Determine the [X, Y] coordinate at the center of the cell enclosing the given text.  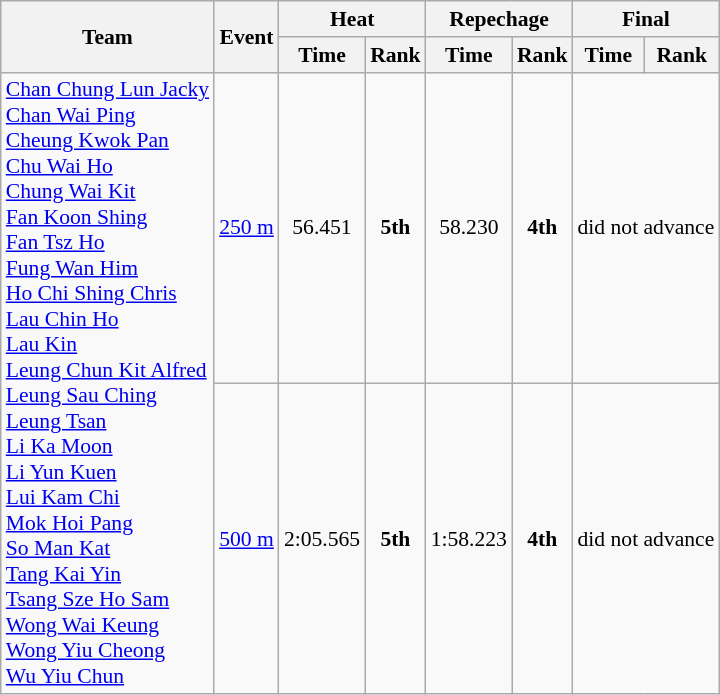
500 m [246, 538]
1:58.223 [469, 538]
58.230 [469, 228]
250 m [246, 228]
Team [108, 36]
Final [646, 19]
2:05.565 [322, 538]
Event [246, 36]
Heat [352, 19]
56.451 [322, 228]
Repechage [500, 19]
